Extract the [x, y] coordinate from the center of the cell holding the provided text.  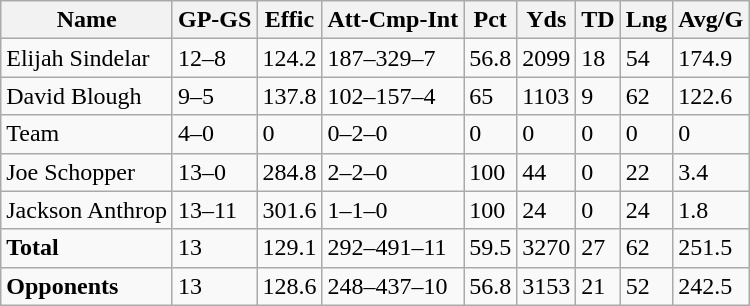
52 [646, 286]
251.5 [711, 248]
44 [546, 172]
0–2–0 [393, 134]
1–1–0 [393, 210]
Effic [290, 20]
22 [646, 172]
David Blough [87, 96]
13–11 [214, 210]
292–491–11 [393, 248]
Avg/G [711, 20]
Name [87, 20]
102–157–4 [393, 96]
Lng [646, 20]
2099 [546, 58]
65 [490, 96]
3.4 [711, 172]
59.5 [490, 248]
1103 [546, 96]
242.5 [711, 286]
Elijah Sindelar [87, 58]
9 [598, 96]
54 [646, 58]
122.6 [711, 96]
21 [598, 286]
4–0 [214, 134]
12–8 [214, 58]
248–437–10 [393, 286]
Team [87, 134]
137.8 [290, 96]
Att-Cmp-Int [393, 20]
284.8 [290, 172]
18 [598, 58]
Total [87, 248]
124.2 [290, 58]
Jackson Anthrop [87, 210]
2–2–0 [393, 172]
3270 [546, 248]
9–5 [214, 96]
TD [598, 20]
Opponents [87, 286]
128.6 [290, 286]
Joe Schopper [87, 172]
Pct [490, 20]
129.1 [290, 248]
1.8 [711, 210]
187–329–7 [393, 58]
Yds [546, 20]
301.6 [290, 210]
GP-GS [214, 20]
174.9 [711, 58]
3153 [546, 286]
13–0 [214, 172]
27 [598, 248]
